Detect which cell encompasses the target text, then output its (x, y) center coordinate. 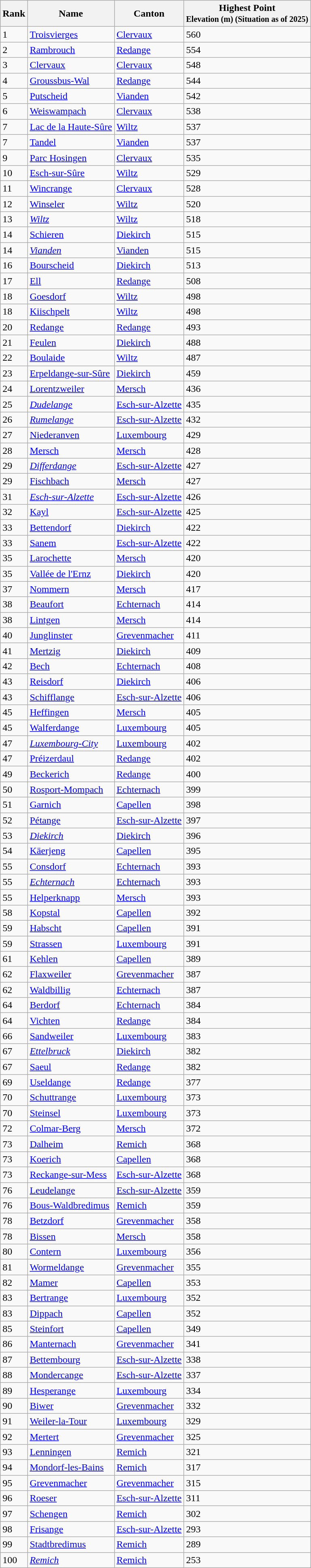
Putscheid (71, 96)
Useldange (71, 1082)
53 (14, 836)
Larochette (71, 558)
90 (14, 1406)
51 (14, 805)
544 (247, 81)
Roeser (71, 1498)
66 (14, 1036)
81 (14, 1267)
3 (14, 65)
355 (247, 1267)
Ell (71, 281)
542 (247, 96)
Bettembourg (71, 1360)
520 (247, 204)
411 (247, 635)
334 (247, 1390)
Goesdorf (71, 296)
Vichten (71, 1021)
Weiler-la-Tour (71, 1421)
428 (247, 451)
Lintgen (71, 620)
4 (14, 81)
24 (14, 389)
315 (247, 1483)
Name (71, 14)
493 (247, 327)
Rank (14, 14)
321 (247, 1452)
Mamer (71, 1283)
399 (247, 789)
69 (14, 1082)
Esch-sur-Sûre (71, 173)
Troisvierges (71, 34)
49 (14, 774)
89 (14, 1390)
Koerich (71, 1159)
341 (247, 1344)
54 (14, 851)
Wormeldange (71, 1267)
98 (14, 1529)
417 (247, 589)
529 (247, 173)
20 (14, 327)
Fischbach (71, 481)
Lac de la Haute-Sûre (71, 127)
13 (14, 219)
Boulaide (71, 358)
96 (14, 1498)
554 (247, 50)
Colmar-Berg (71, 1128)
Consdorf (71, 866)
488 (247, 343)
518 (247, 219)
Walferdange (71, 728)
389 (247, 959)
253 (247, 1560)
Dudelange (71, 404)
538 (247, 111)
Groussbus-Wal (71, 81)
513 (247, 266)
58 (14, 913)
Bourscheid (71, 266)
2 (14, 50)
Steinsel (71, 1113)
Bettendorf (71, 528)
Junglinster (71, 635)
Pétange (71, 820)
Rosport-Mompach (71, 789)
11 (14, 188)
9 (14, 157)
Reisdorf (71, 681)
377 (247, 1082)
Lorentzweiler (71, 389)
349 (247, 1329)
356 (247, 1252)
Canton (149, 14)
372 (247, 1128)
302 (247, 1514)
Mondorf-les-Bains (71, 1468)
Hesperange (71, 1390)
Berdorf (71, 1005)
23 (14, 373)
Contern (71, 1252)
Stadtbredimus (71, 1545)
Leudelange (71, 1190)
425 (247, 512)
508 (247, 281)
Bertrange (71, 1298)
535 (247, 157)
31 (14, 497)
Weiswampach (71, 111)
325 (247, 1437)
Lenningen (71, 1452)
Bissen (71, 1236)
88 (14, 1375)
436 (247, 389)
1 (14, 34)
311 (247, 1498)
Manternach (71, 1344)
Garnich (71, 805)
Käerjeng (71, 851)
Bous-Waldbredimus (71, 1206)
32 (14, 512)
93 (14, 1452)
82 (14, 1283)
409 (247, 651)
Heffingen (71, 713)
Beaufort (71, 604)
40 (14, 635)
6 (14, 111)
Sandweiler (71, 1036)
Kayl (71, 512)
10 (14, 173)
338 (247, 1360)
Tandel (71, 142)
432 (247, 419)
435 (247, 404)
16 (14, 266)
Dippach (71, 1313)
Winseler (71, 204)
52 (14, 820)
Reckange-sur-Mess (71, 1174)
17 (14, 281)
Flaxweiler (71, 974)
Vallée de l'Ernz (71, 574)
Schifflange (71, 697)
317 (247, 1468)
Differdange (71, 466)
Nommern (71, 589)
396 (247, 836)
Highest Point Elevation (m) (Situation as of 2025) (247, 14)
72 (14, 1128)
12 (14, 204)
97 (14, 1514)
100 (14, 1560)
22 (14, 358)
Schengen (71, 1514)
Parc Hosingen (71, 157)
Mertert (71, 1437)
487 (247, 358)
383 (247, 1036)
332 (247, 1406)
Niederanven (71, 435)
Rambrouch (71, 50)
5 (14, 96)
91 (14, 1421)
353 (247, 1283)
Kopstal (71, 913)
459 (247, 373)
Préizerdaul (71, 759)
94 (14, 1468)
92 (14, 1437)
50 (14, 789)
Wincrange (71, 188)
Schieren (71, 235)
560 (247, 34)
528 (247, 188)
Kehlen (71, 959)
Beckerich (71, 774)
426 (247, 497)
Habscht (71, 928)
Bech (71, 666)
27 (14, 435)
Schuttrange (71, 1098)
41 (14, 651)
87 (14, 1360)
42 (14, 666)
37 (14, 589)
95 (14, 1483)
26 (14, 419)
28 (14, 451)
Mondercange (71, 1375)
293 (247, 1529)
80 (14, 1252)
61 (14, 959)
392 (247, 913)
395 (247, 851)
Betzdorf (71, 1221)
Luxembourg-City (71, 743)
329 (247, 1421)
Steinfort (71, 1329)
25 (14, 404)
Sanem (71, 543)
337 (247, 1375)
398 (247, 805)
429 (247, 435)
400 (247, 774)
Waldbillig (71, 990)
Saeul (71, 1067)
Frisange (71, 1529)
Mertzig (71, 651)
397 (247, 820)
Biwer (71, 1406)
548 (247, 65)
Ettelbruck (71, 1051)
Kiischpelt (71, 312)
86 (14, 1344)
Rumelange (71, 419)
Dalheim (71, 1144)
Strassen (71, 944)
Feulen (71, 343)
289 (247, 1545)
408 (247, 666)
85 (14, 1329)
Helperknapp (71, 897)
21 (14, 343)
99 (14, 1545)
Erpeldange-sur-Sûre (71, 373)
